Identify which cell holds the provided text, then report its (X, Y) central coordinate. 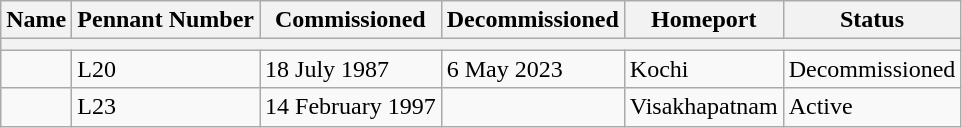
Active (872, 107)
Pennant Number (166, 20)
Homeport (704, 20)
14 February 1997 (351, 107)
6 May 2023 (532, 69)
Kochi (704, 69)
Status (872, 20)
18 July 1987 (351, 69)
L23 (166, 107)
Name (36, 20)
Visakhapatnam (704, 107)
Commissioned (351, 20)
L20 (166, 69)
